Provide the (x, y) coordinate of the cell's center where the given text is located.  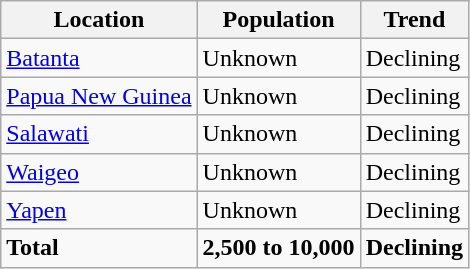
Batanta (99, 58)
Population (278, 20)
Location (99, 20)
Papua New Guinea (99, 96)
Salawati (99, 134)
2,500 to 10,000 (278, 248)
Trend (414, 20)
Yapen (99, 210)
Waigeo (99, 172)
Total (99, 248)
